Detect which cell encompasses the target text, then output its (X, Y) center coordinate. 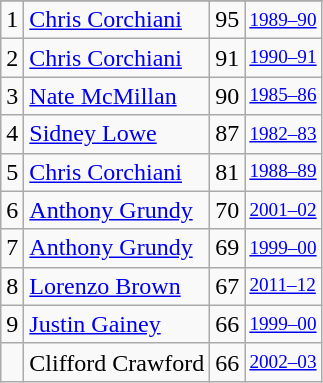
1985–86 (283, 96)
9 (12, 324)
7 (12, 248)
69 (228, 248)
1 (12, 20)
2 (12, 58)
1982–83 (283, 134)
95 (228, 20)
91 (228, 58)
2011–12 (283, 286)
5 (12, 172)
Sidney Lowe (117, 134)
6 (12, 210)
70 (228, 210)
Lorenzo Brown (117, 286)
1988–89 (283, 172)
2002–03 (283, 362)
4 (12, 134)
81 (228, 172)
2001–02 (283, 210)
Justin Gainey (117, 324)
3 (12, 96)
67 (228, 286)
Clifford Crawford (117, 362)
1990–91 (283, 58)
1989–90 (283, 20)
Nate McMillan (117, 96)
90 (228, 96)
8 (12, 286)
87 (228, 134)
